Scan for the cell matching the given text and deliver its (x, y) coordinate at center. 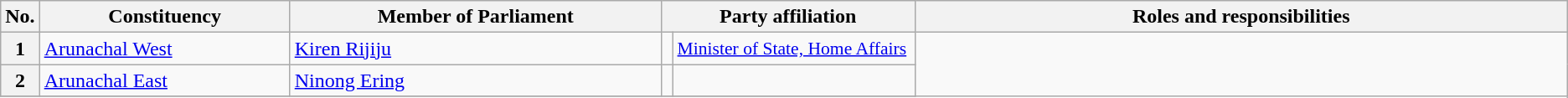
Ninong Ering (476, 80)
2 (20, 80)
Roles and responsibilities (1241, 17)
Kiren Rijiju (476, 49)
Party affiliation (787, 17)
Arunachal West (164, 49)
1 (20, 49)
Constituency (164, 17)
No. (20, 17)
Member of Parliament (476, 17)
Arunachal East (164, 80)
Minister of State, Home Affairs (794, 49)
